Determine the (X, Y) coordinate at the center of the cell enclosing the given text.  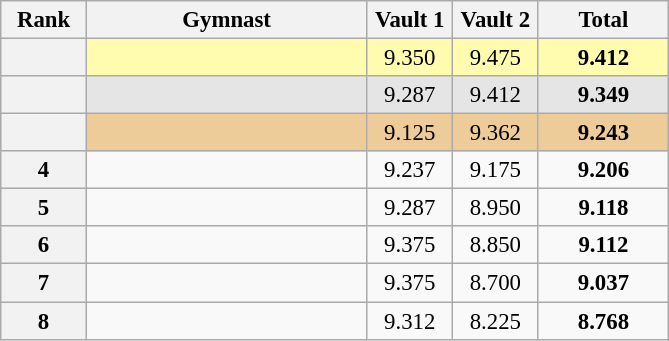
9.206 (604, 170)
Rank (44, 20)
Vault 2 (496, 20)
9.312 (410, 321)
8.950 (496, 208)
9.349 (604, 95)
5 (44, 208)
Gymnast (226, 20)
8 (44, 321)
9.112 (604, 245)
6 (44, 245)
9.118 (604, 208)
9.475 (496, 58)
Vault 1 (410, 20)
8.768 (604, 321)
4 (44, 170)
7 (44, 283)
9.243 (604, 133)
9.362 (496, 133)
8.225 (496, 321)
9.037 (604, 283)
8.850 (496, 245)
8.700 (496, 283)
9.125 (410, 133)
9.350 (410, 58)
9.237 (410, 170)
9.175 (496, 170)
Total (604, 20)
